Capture the cell that displays the provided text and extract its (x, y) central coordinate. 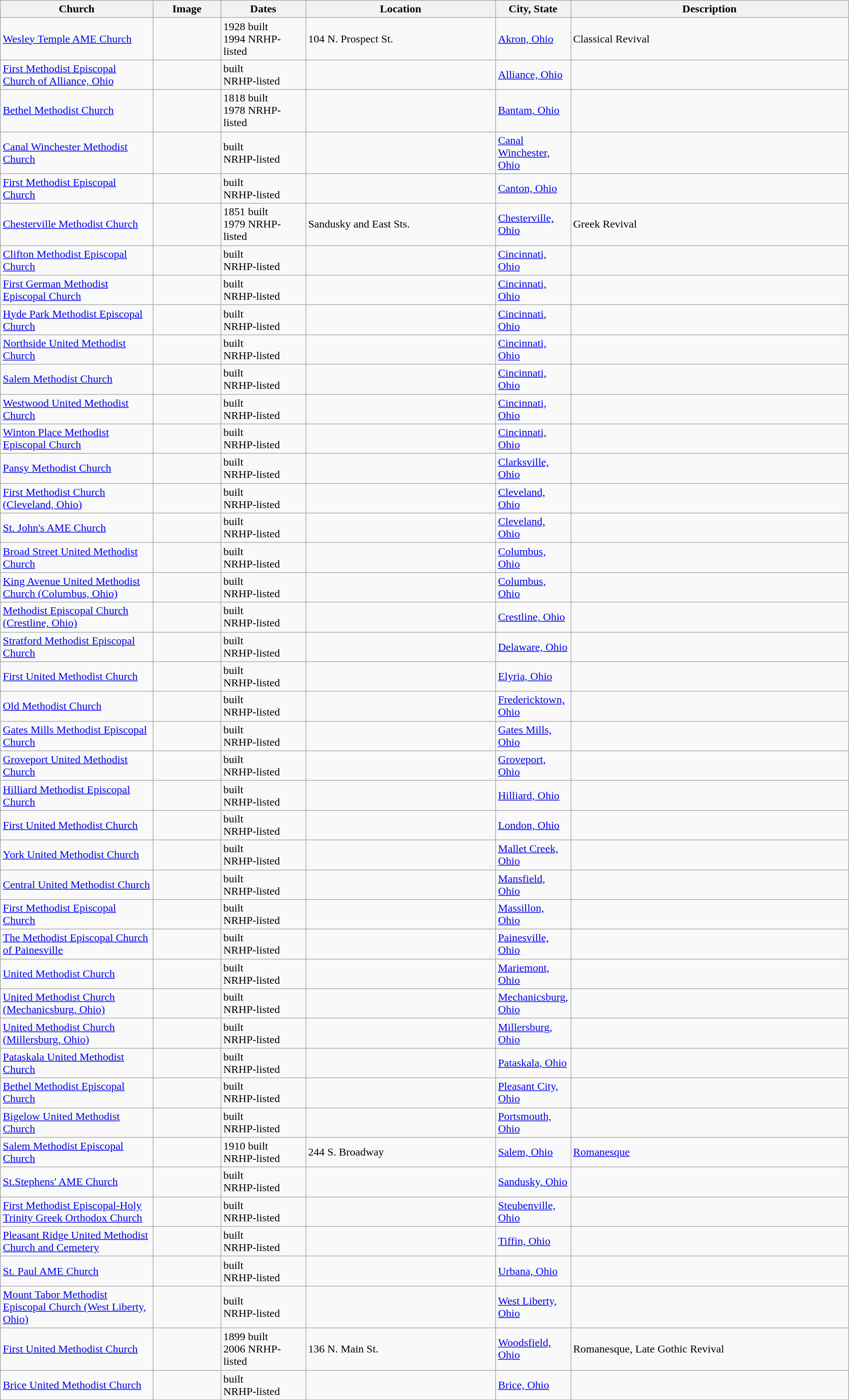
1851 built1979 NRHP-listed (263, 224)
Sandusky and East Sts. (401, 224)
Steubenville, Ohio (533, 1212)
Church (77, 9)
The Methodist Episcopal Church of Painesville (77, 944)
Brice United Methodist Church (77, 1384)
Massillon, Ohio (533, 915)
Pleasant City, Ohio (533, 1093)
Canton, Ohio (533, 188)
1928 built1994 NRHP-listed (263, 39)
Canal Winchester, Ohio (533, 153)
First Methodist Church (Cleveland, Ohio) (77, 498)
United Methodist Church (Millersburg, Ohio) (77, 1034)
244 S. Broadway (401, 1152)
West Liberty, Ohio (533, 1307)
Northside United Methodist Church (77, 349)
Mechanicsburg, Ohio (533, 1003)
Akron, Ohio (533, 39)
Delaware, Ohio (533, 647)
Clarksville, Ohio (533, 469)
King Avenue United Methodist Church (Columbus, Ohio) (77, 588)
Old Methodist Church (77, 706)
St. Paul AME Church (77, 1271)
United Methodist Church (77, 974)
Hilliard, Ohio (533, 795)
Mount Tabor Methodist Episcopal Church (West Liberty, Ohio) (77, 1307)
Clifton Methodist Episcopal Church (77, 260)
Mallet Creek, Ohio (533, 854)
St.Stephens' AME Church (77, 1182)
London, Ohio (533, 825)
Gates Mills Methodist Episcopal Church (77, 736)
Pataskala, Ohio (533, 1063)
1818 built1978 NRHP-listed (263, 111)
Groveport United Methodist Church (77, 766)
Groveport, Ohio (533, 766)
Bigelow United Methodist Church (77, 1122)
Bantam, Ohio (533, 111)
136 N. Main St. (401, 1349)
Portsmouth, Ohio (533, 1122)
Winton Place Methodist Episcopal Church (77, 439)
Urbana, Ohio (533, 1271)
Salem Methodist Church (77, 379)
Mariemont, Ohio (533, 974)
Hilliard Methodist Episcopal Church (77, 795)
Chesterville Methodist Church (77, 224)
Central United Methodist Church (77, 885)
Greek Revival (710, 224)
Location (401, 9)
Image (187, 9)
Description (710, 9)
Broad Street United Methodist Church (77, 557)
St. John's AME Church (77, 528)
First German Methodist Episcopal Church (77, 290)
Gates Mills, Ohio (533, 736)
First Methodist Episcopal-Holy Trinity Greek Orthodox Church (77, 1212)
Classical Revival (710, 39)
Crestline, Ohio (533, 617)
Alliance, Ohio (533, 75)
Fredericktown, Ohio (533, 706)
Wesley Temple AME Church (77, 39)
Westwood United Methodist Church (77, 408)
Pansy Methodist Church (77, 469)
Pleasant Ridge United Methodist Church and Cemetery (77, 1241)
Bethel Methodist Church (77, 111)
United Methodist Church (Mechanicsburg, Ohio) (77, 1003)
Dates (263, 9)
Bethel Methodist Episcopal Church (77, 1093)
City, State (533, 9)
Painesville, Ohio (533, 944)
Chesterville, Ohio (533, 224)
Elyria, Ohio (533, 676)
Sandusky, Ohio (533, 1182)
1910 built NRHP-listed (263, 1152)
Romanesque (710, 1152)
First Methodist Episcopal Church of Alliance, Ohio (77, 75)
1899 built2006 NRHP-listed (263, 1349)
104 N. Prospect St. (401, 39)
Stratford Methodist Episcopal Church (77, 647)
Salem, Ohio (533, 1152)
Methodist Episcopal Church (Crestline, Ohio) (77, 617)
York United Methodist Church (77, 854)
Canal Winchester Methodist Church (77, 153)
Salem Methodist Episcopal Church (77, 1152)
Brice, Ohio (533, 1384)
Pataskala United Methodist Church (77, 1063)
Millersburg, Ohio (533, 1034)
Romanesque, Late Gothic Revival (710, 1349)
Mansfield, Ohio (533, 885)
Tiffin, Ohio (533, 1241)
Hyde Park Methodist Episcopal Church (77, 320)
Woodsfield, Ohio (533, 1349)
